Extract the [X, Y] coordinate from the center of the cell holding the provided text.  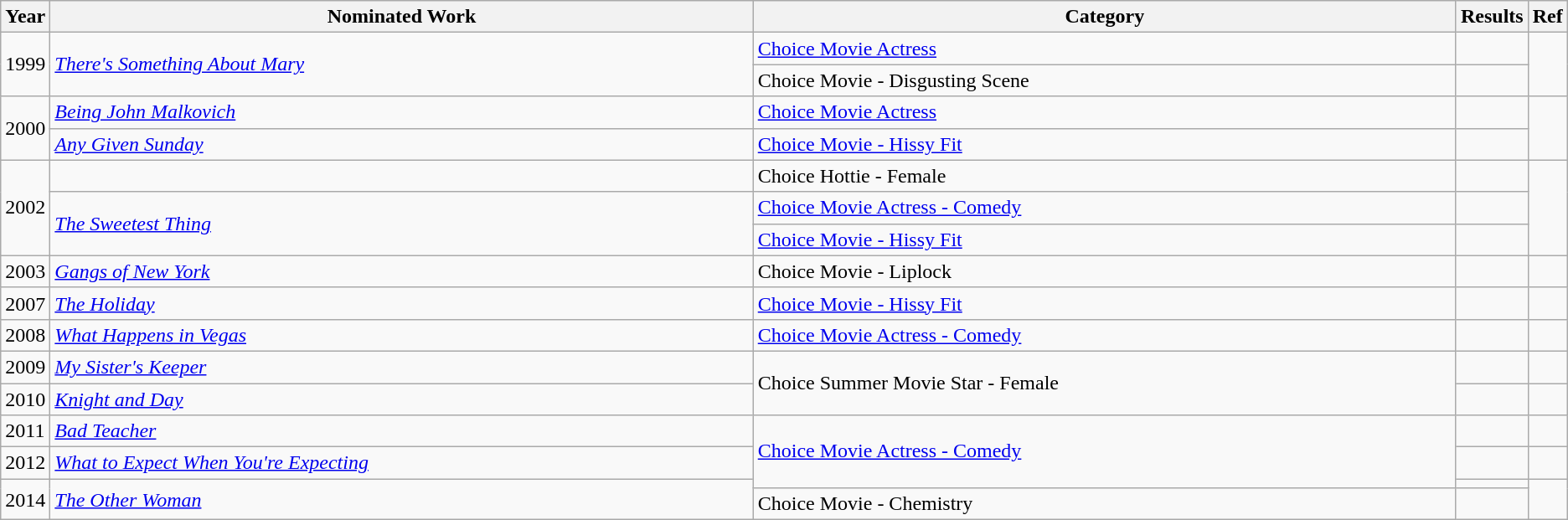
2011 [25, 431]
Ref [1548, 17]
1999 [25, 64]
Results [1492, 17]
Gangs of New York [402, 271]
Knight and Day [402, 399]
Any Given Sunday [402, 144]
Choice Movie - Chemistry [1104, 504]
Year [25, 17]
2007 [25, 303]
2012 [25, 463]
The Other Woman [402, 499]
There's Something About Mary [402, 64]
What Happens in Vegas [402, 335]
2014 [25, 499]
Choice Movie - Liplock [1104, 271]
2000 [25, 128]
Being John Malkovich [402, 112]
2003 [25, 271]
Category [1104, 17]
The Sweetest Thing [402, 224]
Nominated Work [402, 17]
2009 [25, 367]
Choice Summer Movie Star - Female [1104, 383]
2008 [25, 335]
My Sister's Keeper [402, 367]
Choice Movie - Disgusting Scene [1104, 80]
The Holiday [402, 303]
Choice Hottie - Female [1104, 176]
2002 [25, 208]
Bad Teacher [402, 431]
2010 [25, 399]
What to Expect When You're Expecting [402, 463]
